From the cell containing the given text, extract its center point as [X, Y] coordinate. 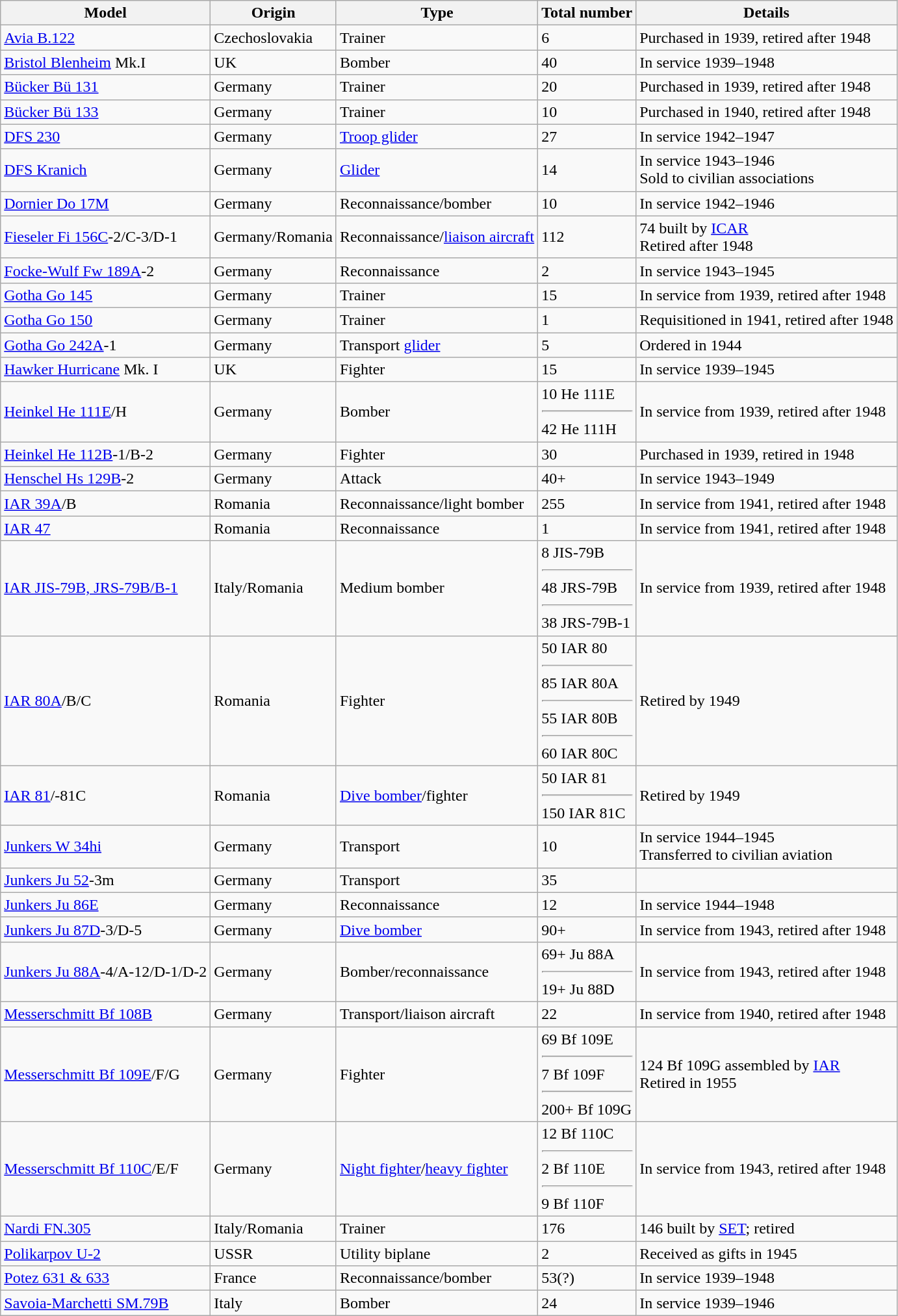
Nardi FN.305 [105, 1229]
Fieseler Fi 156C-2/C-3/D-1 [105, 237]
DFS Kranich [105, 170]
In service from 1940, retired after 1948 [767, 1014]
50 IAR 81150 IAR 81C [587, 795]
8 JIS-79B48 JRS-79B38 JRS-79B-1 [587, 588]
5 [587, 345]
27 [587, 136]
146 built by SET; retired [767, 1229]
Junkers Ju 86E [105, 905]
176 [587, 1229]
Troop glider [437, 136]
Bristol Blenheim Mk.I [105, 62]
Origin [274, 13]
Heinkel He 111E/H [105, 412]
In service 1939–1945 [767, 370]
USSR [274, 1254]
124 Bf 109G assembled by IARRetired in 1955 [767, 1074]
6 [587, 38]
53(?) [587, 1278]
Requisitioned in 1941, retired after 1948 [767, 320]
90+ [587, 929]
Junkers Ju 88A-4/A-12/D-1/D-2 [105, 972]
255 [587, 504]
112 [587, 237]
Avia B.122 [105, 38]
Czechoslovakia [274, 38]
Night fighter/heavy fighter [437, 1169]
Dornier Do 17M [105, 203]
Gotha Go 145 [105, 295]
20 [587, 87]
40+ [587, 479]
40 [587, 62]
Received as gifts in 1945 [767, 1254]
Type [437, 13]
Total number [587, 13]
IAR 81/-81C [105, 795]
Hawker Hurricane Mk. I [105, 370]
Junkers Ju 87D-3/D-5 [105, 929]
74 built by ICARRetired after 1948 [767, 237]
DFS 230 [105, 136]
35 [587, 880]
Messerschmitt Bf 108B [105, 1014]
30 [587, 454]
Transport/liaison aircraft [437, 1014]
In service 1942–1947 [767, 136]
Heinkel He 112B-1/B-2 [105, 454]
In service 1943–1945 [767, 270]
Messerschmitt Bf 110C/E/F [105, 1169]
12 Bf 110C2 Bf 110E9 Bf 110F [587, 1169]
Attack [437, 479]
22 [587, 1014]
Reconnaissance/liaison aircraft [437, 237]
In service 1944–1948 [767, 905]
Utility biplane [437, 1254]
IAR 80A/B/C [105, 701]
69+ Ju 88A19+ Ju 88D [587, 972]
Glider [437, 170]
Potez 631 & 633 [105, 1278]
Savoia-Marchetti SM.79B [105, 1303]
Dive bomber [437, 929]
50 IAR 8085 IAR 80A55 IAR 80B60 IAR 80C [587, 701]
In service 1943–1946Sold to civilian associations [767, 170]
Bücker Bü 131 [105, 87]
12 [587, 905]
Germany/Romania [274, 237]
Transport glider [437, 345]
10 He 111E42 He 111H [587, 412]
Focke-Wulf Fw 189A-2 [105, 270]
Polikarpov U-2 [105, 1254]
In service 1942–1946 [767, 203]
Model [105, 13]
Dive bomber/fighter [437, 795]
France [274, 1278]
Gotha Go 150 [105, 320]
14 [587, 170]
Junkers Ju 52-3m [105, 880]
In service 1944–1945Transferred to civilian aviation [767, 846]
Italy [274, 1303]
IAR JIS-79B, JRS-79B/B-1 [105, 588]
IAR 47 [105, 528]
Junkers W 34hi [105, 846]
Henschel Hs 129B-2 [105, 479]
Details [767, 13]
69 Bf 109E7 Bf 109F200+ Bf 109G [587, 1074]
Medium bomber [437, 588]
In service 1939–1946 [767, 1303]
Purchased in 1939, retired in 1948 [767, 454]
Bomber/reconnaissance [437, 972]
Gotha Go 242A-1 [105, 345]
Messerschmitt Bf 109E/F/G [105, 1074]
Bücker Bü 133 [105, 112]
Purchased in 1940, retired after 1948 [767, 112]
IAR 39A/B [105, 504]
Reconnaissance/light bomber [437, 504]
Ordered in 1944 [767, 345]
In service 1943–1949 [767, 479]
24 [587, 1303]
